Determine the (x, y) coordinate at the center of the cell enclosing the given text.  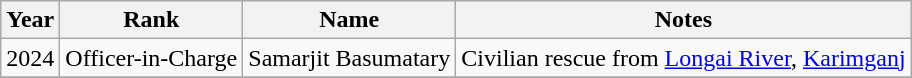
2024 (30, 58)
Year (30, 20)
Officer-in-Charge (152, 58)
Rank (152, 20)
Civilian rescue from Longai River, Karimganj (684, 58)
Samarjit Basumatary (350, 58)
Name (350, 20)
Notes (684, 20)
